Pinpoint the cell where the given text exists, returning its (X, Y) midpoint coordinate. 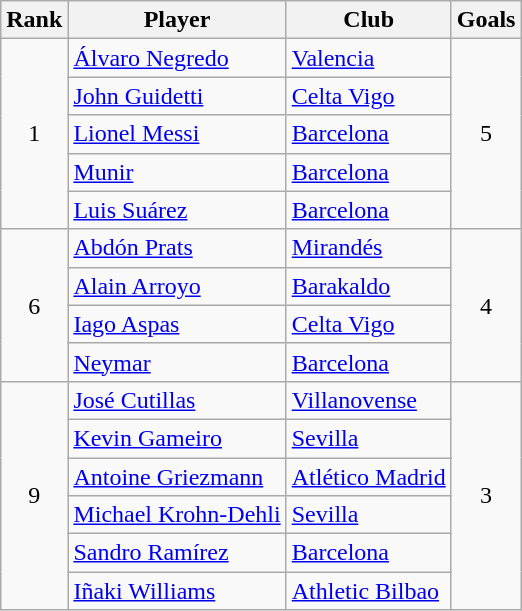
Kevin Gameiro (177, 438)
Michael Krohn-Dehli (177, 515)
Alain Arroyo (177, 286)
5 (486, 134)
Villanovense (368, 400)
Valencia (368, 58)
Sandro Ramírez (177, 553)
Iago Aspas (177, 324)
Mirandés (368, 248)
Goals (486, 20)
9 (34, 495)
Munir (177, 172)
Atlético Madrid (368, 477)
Barakaldo (368, 286)
6 (34, 305)
1 (34, 134)
Luis Suárez (177, 210)
Álvaro Negredo (177, 58)
Antoine Griezmann (177, 477)
Neymar (177, 362)
4 (486, 305)
Club (368, 20)
Player (177, 20)
Athletic Bilbao (368, 591)
Abdón Prats (177, 248)
Lionel Messi (177, 134)
Iñaki Williams (177, 591)
John Guidetti (177, 96)
José Cutillas (177, 400)
Rank (34, 20)
3 (486, 495)
